Pinpoint the cell where the given text exists, returning its (x, y) midpoint coordinate. 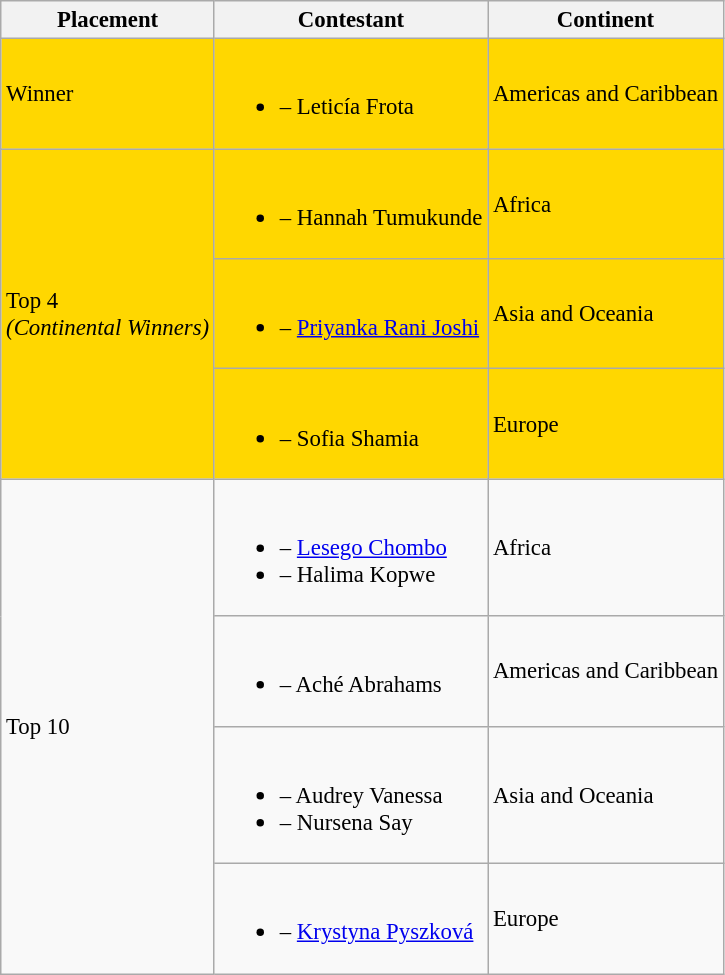
Winner (108, 94)
– Sofia Shamia (350, 424)
Top 10 (108, 726)
Top 4(Continental Winners) (108, 314)
– Leticía Frota (350, 94)
– Aché Abrahams (350, 671)
– Audrey Vanessa – Nursena Say (350, 794)
– Hannah Tumukunde (350, 204)
Placement (108, 20)
– Priyanka Rani Joshi (350, 314)
– Krystyna Pyszková (350, 919)
– Lesego Chombo – Halima Kopwe (350, 548)
Continent (606, 20)
Contestant (350, 20)
